Pinpoint the cell where the given text exists, returning its (X, Y) midpoint coordinate. 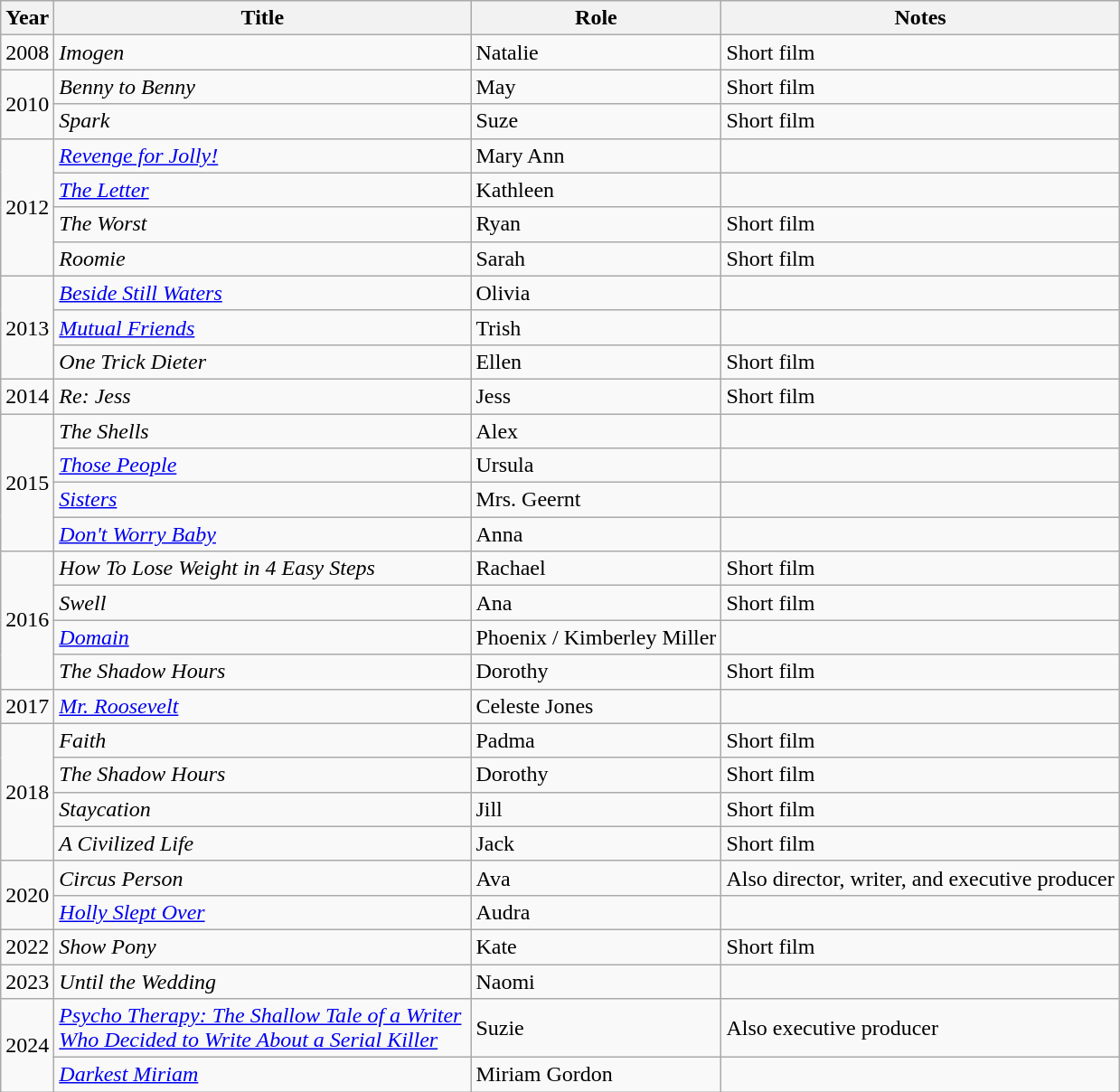
2020 (27, 895)
Anna (597, 534)
Don't Worry Baby (262, 534)
Jill (597, 809)
Padma (597, 740)
Holly Slept Over (262, 912)
Beside Still Waters (262, 293)
Mutual Friends (262, 327)
2017 (27, 706)
Swell (262, 603)
2022 (27, 946)
Naomi (597, 981)
The Worst (262, 224)
Staycation (262, 809)
2014 (27, 396)
Circus Person (262, 878)
Kate (597, 946)
The Shells (262, 431)
Mrs. Geernt (597, 500)
Sarah (597, 259)
Title (262, 18)
How To Lose Weight in 4 Easy Steps (262, 569)
Also director, writer, and executive producer (920, 878)
Jack (597, 843)
The Letter (262, 190)
Kathleen (597, 190)
Suze (597, 121)
Re: Jess (262, 396)
Suzie (597, 1029)
Faith (262, 740)
Rachael (597, 569)
Spark (262, 121)
Trish (597, 327)
2018 (27, 792)
Mr. Roosevelt (262, 706)
Ana (597, 603)
Audra (597, 912)
Celeste Jones (597, 706)
Phoenix / Kimberley Miller (597, 637)
Benny to Benny (262, 87)
Jess (597, 396)
Ursula (597, 466)
Psycho Therapy: The Shallow Tale of a Writer Who Decided to Write About a Serial Killer (262, 1029)
Roomie (262, 259)
Also executive producer (920, 1029)
Imogen (262, 52)
2012 (27, 207)
2013 (27, 327)
Those People (262, 466)
2008 (27, 52)
Miriam Gordon (597, 1075)
Sisters (262, 500)
Ryan (597, 224)
A Civilized Life (262, 843)
Show Pony (262, 946)
Until the Wedding (262, 981)
2010 (27, 104)
Mary Ann (597, 155)
Natalie (597, 52)
Olivia (597, 293)
2024 (27, 1045)
Notes (920, 18)
Role (597, 18)
Ava (597, 878)
One Trick Dieter (262, 362)
Darkest Miriam (262, 1075)
2015 (27, 483)
Domain (262, 637)
Year (27, 18)
Revenge for Jolly! (262, 155)
Ellen (597, 362)
2016 (27, 620)
May (597, 87)
Alex (597, 431)
2023 (27, 981)
